Search for the cell housing the specified text and yield its (X, Y) center coordinate. 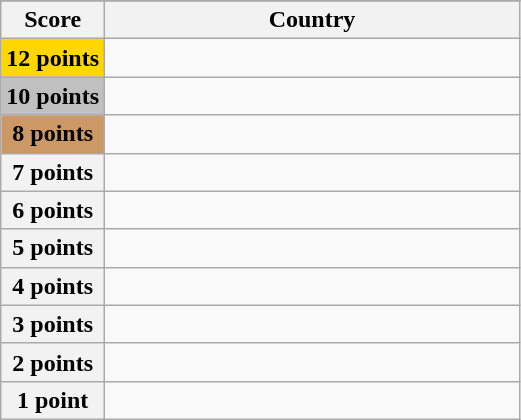
Country (312, 20)
8 points (53, 134)
5 points (53, 248)
12 points (53, 58)
2 points (53, 362)
10 points (53, 96)
1 point (53, 400)
Score (53, 20)
3 points (53, 324)
4 points (53, 286)
6 points (53, 210)
7 points (53, 172)
